For the text-containing cell, return its midpoint in (x, y) coordinate format. 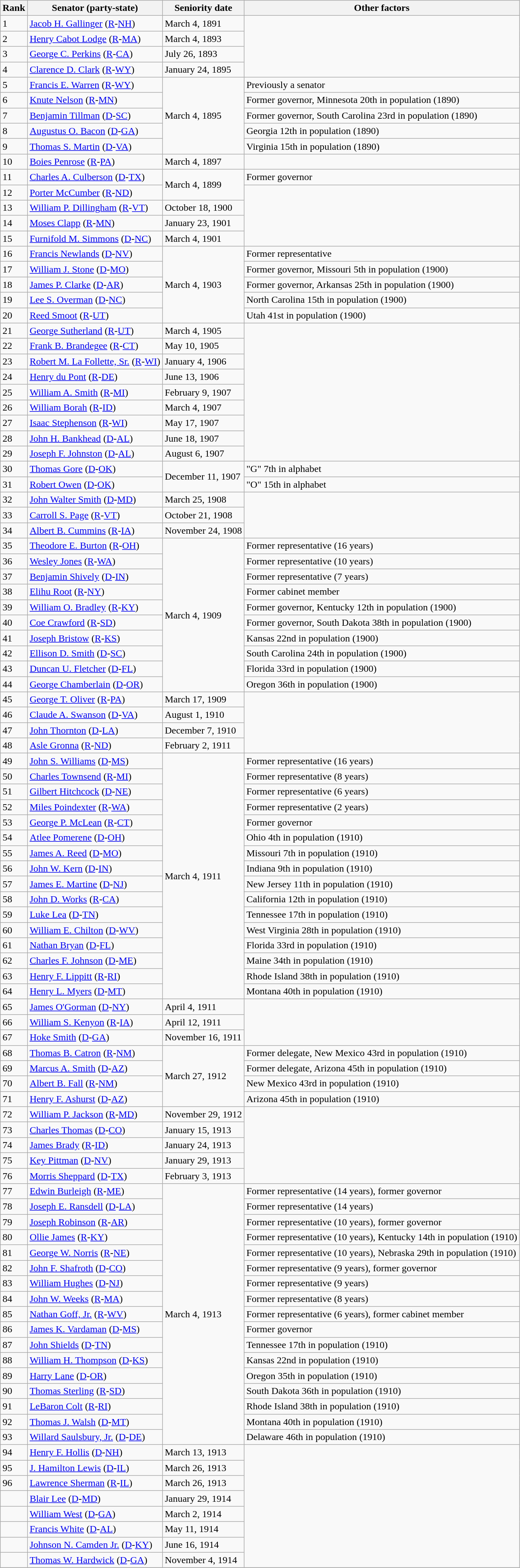
77 (14, 1191)
14 (14, 223)
Former representative (9 years) (382, 1283)
October 18, 1900 (203, 208)
Isaac Stephenson (R-WI) (95, 423)
April 4, 1911 (203, 1007)
William Borah (R-ID) (95, 407)
Senator (party-state) (95, 8)
November 24, 1908 (203, 530)
LeBaron Colt (R-RI) (95, 1406)
Blair Lee (D-MD) (95, 1499)
March 4, 1907 (203, 407)
Former representative (382, 254)
James P. Clarke (D-AR) (95, 285)
55 (14, 853)
64 (14, 992)
George W. Norris (R-NE) (95, 1253)
March 4, 1903 (203, 285)
90 (14, 1391)
53 (14, 822)
John F. Shafroth (D-CO) (95, 1268)
Delaware 46th in population (1910) (382, 1437)
Thomas J. Walsh (D-MT) (95, 1421)
Former governor, Arkansas 25th in population (1900) (382, 285)
Former representative (2 years) (382, 807)
John W. Kern (D-IN) (95, 868)
36 (14, 561)
Albert B. Cummins (R-IA) (95, 530)
Thomas B. Catron (R-NM) (95, 1053)
May 17, 1907 (203, 423)
87 (14, 1345)
Robert Owen (D-OK) (95, 484)
William J. Stone (D-MO) (95, 269)
William O. Bradley (R-KY) (95, 607)
16 (14, 254)
Asle Gronna (R-ND) (95, 746)
"O" 15th in alphabet (382, 484)
George Sutherland (R-UT) (95, 331)
44 (14, 684)
August 1, 1910 (203, 715)
Benjamin Shively (D-IN) (95, 576)
James A. Reed (D-MO) (95, 853)
Thomas Sterling (R-SD) (95, 1391)
Indiana 9th in population (1910) (382, 868)
34 (14, 530)
15 (14, 239)
Henry du Pont (R-DE) (95, 377)
March 4, 1895 (203, 115)
Former delegate, Arizona 45th in population (1910) (382, 1068)
West Virginia 28th in population (1910) (382, 930)
48 (14, 746)
James E. Martine (D-NJ) (95, 884)
Florida 33rd in population (1900) (382, 669)
William S. Kenyon (R-IA) (95, 1022)
84 (14, 1299)
Lee S. Overman (D-NC) (95, 300)
Henry F. Lippitt (R-RI) (95, 976)
June 16, 1914 (203, 1545)
Other factors (382, 8)
California 12th in population (1910) (382, 899)
78 (14, 1207)
December 7, 1910 (203, 730)
New Jersey 11th in population (1910) (382, 884)
Former representative (6 years), former cabinet member (382, 1314)
80 (14, 1237)
7 (14, 115)
May 10, 1905 (203, 346)
Furnifold M. Simmons (D-NC) (95, 239)
Elihu Root (R-NY) (95, 592)
82 (14, 1268)
92 (14, 1421)
96 (14, 1483)
25 (14, 392)
Oregon 35th in population (1910) (382, 1375)
86 (14, 1329)
71 (14, 1099)
January 23, 1901 (203, 223)
75 (14, 1160)
Claude A. Swanson (D-VA) (95, 715)
Francis E. Warren (R-WY) (95, 85)
William A. Smith (R-MI) (95, 392)
Wesley Jones (R-WA) (95, 561)
November 29, 1912 (203, 1114)
28 (14, 438)
January 24, 1913 (203, 1145)
George Chamberlain (D-OR) (95, 684)
Gilbert Hitchcock (D-NE) (95, 792)
Former governor, South Dakota 38th in population (1900) (382, 623)
December 11, 1907 (203, 477)
Former representative (10 years), Kentucky 14th in population (1910) (382, 1237)
March 4, 1891 (203, 23)
3 (14, 54)
Missouri 7th in population (1910) (382, 853)
23 (14, 361)
67 (14, 1038)
41 (14, 638)
May 11, 1914 (203, 1529)
76 (14, 1176)
June 13, 1906 (203, 377)
Benjamin Tillman (D-SC) (95, 115)
March 4, 1913 (203, 1314)
June 18, 1907 (203, 438)
21 (14, 331)
John Thornton (D-LA) (95, 730)
George T. Oliver (R-PA) (95, 700)
Boies Penrose (R-PA) (95, 161)
12 (14, 193)
January 29, 1913 (203, 1160)
Charles Thomas (D-CO) (95, 1130)
Ohio 4th in population (1910) (382, 838)
Carroll S. Page (R-VT) (95, 515)
Johnson N. Camden Jr. (D-KY) (95, 1545)
William E. Chilton (D-WV) (95, 930)
George C. Perkins (R-CA) (95, 54)
18 (14, 285)
Atlee Pomerene (D-OH) (95, 838)
March 4, 1901 (203, 239)
Porter McCumber (R-ND) (95, 193)
Virginia 15th in population (1890) (382, 146)
Former representative (9 years), former governor (382, 1268)
35 (14, 546)
Miles Poindexter (R-WA) (95, 807)
William P. Jackson (R-MD) (95, 1114)
60 (14, 930)
Joseph Bristow (R-KS) (95, 638)
October 21, 1908 (203, 515)
New Mexico 43rd in population (1910) (382, 1084)
74 (14, 1145)
February 2, 1911 (203, 746)
61 (14, 945)
29 (14, 454)
31 (14, 484)
Oregon 36th in population (1900) (382, 684)
James Brady (R-ID) (95, 1145)
Former representative (10 years) (382, 561)
March 2, 1914 (203, 1514)
William Hughes (D-NJ) (95, 1283)
Henry Cabot Lodge (R-MA) (95, 39)
Thomas W. Hardwick (D-GA) (95, 1560)
Joseph E. Ransdell (D-LA) (95, 1207)
69 (14, 1068)
James O'Gorman (D-NY) (95, 1007)
John H. Bankhead (D-AL) (95, 438)
Thomas S. Martin (D-VA) (95, 146)
Willard Saulsbury, Jr. (D-DE) (95, 1437)
6 (14, 100)
Former representative (6 years) (382, 792)
Kansas 22nd in population (1900) (382, 638)
John S. Williams (D-MS) (95, 761)
83 (14, 1283)
November 16, 1911 (203, 1038)
85 (14, 1314)
11 (14, 177)
Coe Crawford (R-SD) (95, 623)
38 (14, 592)
Former delegate, New Mexico 43rd in population (1910) (382, 1053)
54 (14, 838)
Hoke Smith (D-GA) (95, 1038)
22 (14, 346)
March 4, 1909 (203, 615)
Former governor, Kentucky 12th in population (1900) (382, 607)
59 (14, 914)
Kansas 22nd in population (1910) (382, 1360)
Former governor, Minnesota 20th in population (1890) (382, 100)
39 (14, 607)
62 (14, 961)
30 (14, 469)
Frank B. Brandegee (R-CT) (95, 346)
January 15, 1913 (203, 1130)
Nathan Bryan (D-FL) (95, 945)
Albert B. Fall (R-NM) (95, 1084)
88 (14, 1360)
Maine 34th in population (1910) (382, 961)
50 (14, 776)
March 4, 1899 (203, 184)
Thomas Gore (D-OK) (95, 469)
Florida 33rd in population (1910) (382, 945)
45 (14, 700)
Henry L. Myers (D-MT) (95, 992)
Henry F. Hollis (D-NH) (95, 1453)
"G" 7th in alphabet (382, 469)
February 3, 1913 (203, 1176)
Former representative (7 years) (382, 576)
Joseph Robinson (R-AR) (95, 1222)
William H. Thompson (D-KS) (95, 1360)
Theodore E. Burton (R-OH) (95, 546)
November 4, 1914 (203, 1560)
William West (D-GA) (95, 1514)
Robert M. La Follette, Sr. (R-WI) (95, 361)
65 (14, 1007)
Key Pittman (D-NV) (95, 1160)
Knute Nelson (R-MN) (95, 100)
24 (14, 377)
4 (14, 69)
Jacob H. Gallinger (R-NH) (95, 23)
Charles A. Culberson (D-TX) (95, 177)
42 (14, 653)
1 (14, 23)
20 (14, 315)
32 (14, 500)
Lawrence Sherman (R-IL) (95, 1483)
John Shields (D-TN) (95, 1345)
10 (14, 161)
26 (14, 407)
Harry Lane (D-OR) (95, 1375)
Reed Smoot (R-UT) (95, 315)
Arizona 45th in population (1910) (382, 1099)
Marcus A. Smith (D-AZ) (95, 1068)
51 (14, 792)
Georgia 12th in population (1890) (382, 131)
James K. Vardaman (D-MS) (95, 1329)
Former representative (10 years), former governor (382, 1222)
94 (14, 1453)
Joseph F. Johnston (D-AL) (95, 454)
Former representative (14 years) (382, 1207)
John D. Works (R-CA) (95, 899)
Charles Townsend (R-MI) (95, 776)
66 (14, 1022)
Morris Sheppard (D-TX) (95, 1176)
57 (14, 884)
George P. McLean (R-CT) (95, 822)
March 25, 1908 (203, 500)
17 (14, 269)
43 (14, 669)
March 4, 1905 (203, 331)
68 (14, 1053)
January 29, 1914 (203, 1499)
91 (14, 1406)
Moses Clapp (R-MN) (95, 223)
Former cabinet member (382, 592)
February 9, 1907 (203, 392)
March 17, 1909 (203, 700)
Former governor, South Carolina 23rd in population (1890) (382, 115)
South Dakota 36th in population (1910) (382, 1391)
January 24, 1895 (203, 69)
Edwin Burleigh (R-ME) (95, 1191)
Former representative (14 years), former governor (382, 1191)
South Carolina 24th in population (1900) (382, 653)
Clarence D. Clark (R-WY) (95, 69)
13 (14, 208)
Francis White (D-AL) (95, 1529)
March 27, 1912 (203, 1076)
9 (14, 146)
March 4, 1897 (203, 161)
Ellison D. Smith (D-SC) (95, 653)
Seniority date (203, 8)
72 (14, 1114)
William P. Dillingham (R-VT) (95, 208)
37 (14, 576)
70 (14, 1084)
Rank (14, 8)
2 (14, 39)
49 (14, 761)
19 (14, 300)
Ollie James (R-KY) (95, 1237)
Nathan Goff, Jr. (R-WV) (95, 1314)
63 (14, 976)
Former governor, Missouri 5th in population (1900) (382, 269)
April 12, 1911 (203, 1022)
John Walter Smith (D-MD) (95, 500)
Charles F. Johnson (D-ME) (95, 961)
Duncan U. Fletcher (D-FL) (95, 669)
Previously a senator (382, 85)
Francis Newlands (D-NV) (95, 254)
March 4, 1893 (203, 39)
8 (14, 131)
Former representative (10 years), Nebraska 29th in population (1910) (382, 1253)
52 (14, 807)
Augustus O. Bacon (D-GA) (95, 131)
Luke Lea (D-TN) (95, 914)
79 (14, 1222)
93 (14, 1437)
81 (14, 1253)
North Carolina 15th in population (1900) (382, 300)
47 (14, 730)
March 4, 1911 (203, 876)
August 6, 1907 (203, 454)
March 13, 1913 (203, 1453)
July 26, 1893 (203, 54)
John W. Weeks (R-MA) (95, 1299)
5 (14, 85)
89 (14, 1375)
40 (14, 623)
56 (14, 868)
46 (14, 715)
33 (14, 515)
Henry F. Ashurst (D-AZ) (95, 1099)
95 (14, 1468)
27 (14, 423)
Utah 41st in population (1900) (382, 315)
January 4, 1906 (203, 361)
58 (14, 899)
J. Hamilton Lewis (D-IL) (95, 1468)
73 (14, 1130)
